For the text-containing cell, return its midpoint in [x, y] coordinate format. 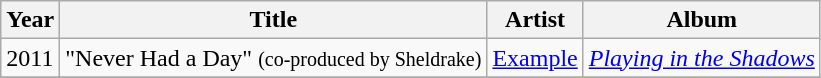
"Never Had a Day" (co-produced by Sheldrake) [274, 58]
Example [535, 58]
2011 [30, 58]
Artist [535, 20]
Title [274, 20]
Year [30, 20]
Playing in the Shadows [702, 58]
Album [702, 20]
